Scan for the cell matching the given text and deliver its (x, y) coordinate at center. 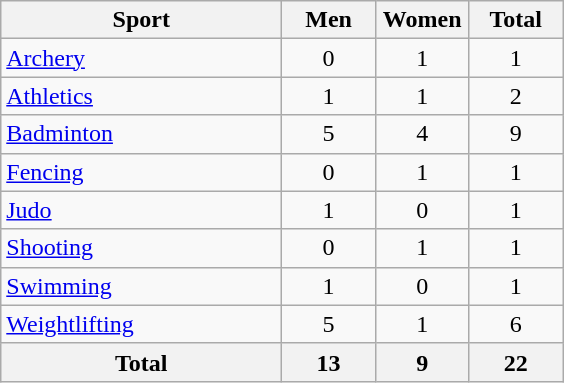
6 (516, 324)
Fencing (142, 172)
Badminton (142, 134)
2 (516, 96)
13 (329, 362)
Weightlifting (142, 324)
Archery (142, 58)
Sport (142, 20)
Judo (142, 210)
4 (422, 134)
Men (329, 20)
Shooting (142, 248)
Athletics (142, 96)
Women (422, 20)
Swimming (142, 286)
22 (516, 362)
